Scan for the cell matching the given text and deliver its (X, Y) coordinate at center. 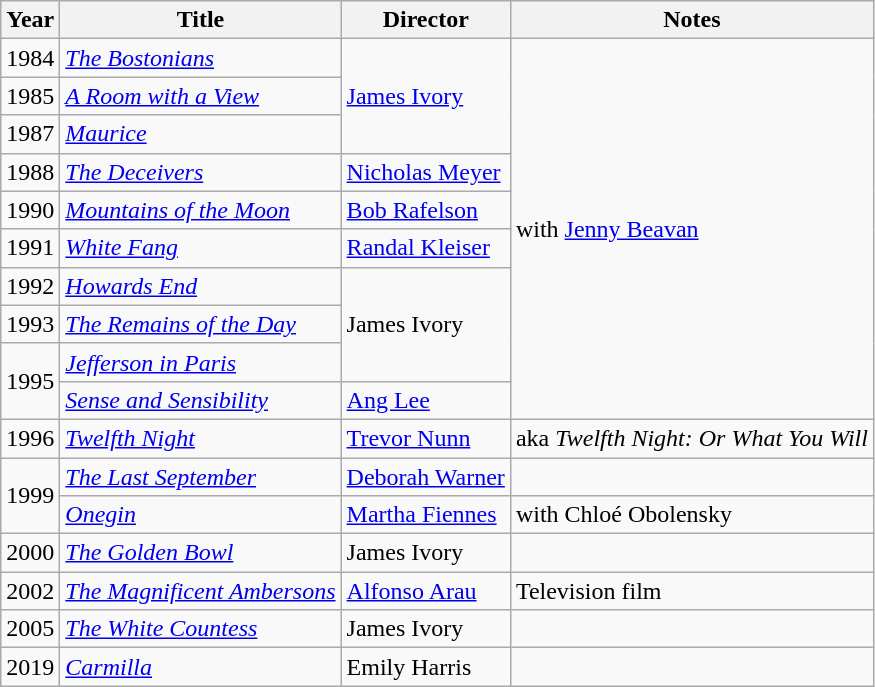
1988 (30, 172)
Twelfth Night (200, 438)
1999 (30, 496)
Ang Lee (426, 400)
Television film (692, 591)
with Chloé Obolensky (692, 515)
Howards End (200, 286)
1987 (30, 134)
1996 (30, 438)
The Deceivers (200, 172)
Director (426, 20)
Randal Kleiser (426, 248)
Trevor Nunn (426, 438)
1990 (30, 210)
Nicholas Meyer (426, 172)
Mountains of the Moon (200, 210)
Emily Harris (426, 667)
2005 (30, 629)
1992 (30, 286)
Sense and Sensibility (200, 400)
2002 (30, 591)
1984 (30, 58)
2019 (30, 667)
Title (200, 20)
Notes (692, 20)
A Room with a View (200, 96)
The Magnificent Ambersons (200, 591)
The Remains of the Day (200, 324)
with Jenny Beavan (692, 230)
Bob Rafelson (426, 210)
aka Twelfth Night: Or What You Will (692, 438)
Onegin (200, 515)
The Golden Bowl (200, 553)
Alfonso Arau (426, 591)
Year (30, 20)
1991 (30, 248)
1995 (30, 381)
Jefferson in Paris (200, 362)
1985 (30, 96)
Maurice (200, 134)
The Last September (200, 477)
The White Countess (200, 629)
Carmilla (200, 667)
The Bostonians (200, 58)
Martha Fiennes (426, 515)
White Fang (200, 248)
Deborah Warner (426, 477)
1993 (30, 324)
2000 (30, 553)
